Return (X, Y) of the center of cell containing provided text 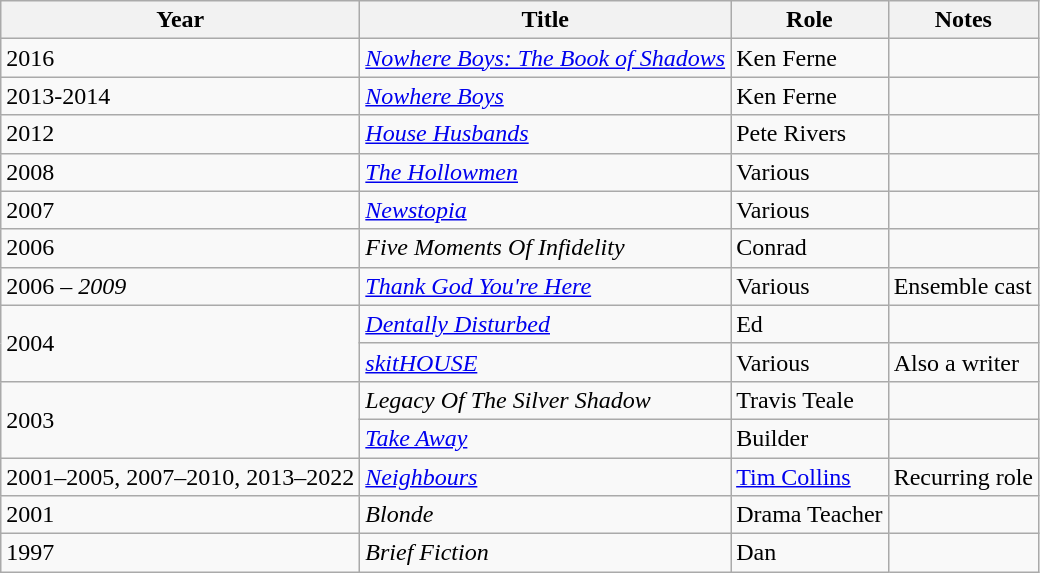
2004 (180, 343)
1997 (180, 553)
Brief Fiction (546, 553)
Drama Teacher (810, 515)
Newstopia (546, 210)
2007 (180, 210)
Travis Teale (810, 400)
Recurring role (963, 477)
Builder (810, 438)
Conrad (810, 248)
Take Away (546, 438)
Tim Collins (810, 477)
The Hollowmen (546, 172)
2006 – 2009 (180, 286)
2012 (180, 134)
Nowhere Boys (546, 96)
2001 (180, 515)
2016 (180, 58)
Neighbours (546, 477)
Dan (810, 553)
Title (546, 20)
Dentally Disturbed (546, 324)
Five Moments Of Infidelity (546, 248)
House Husbands (546, 134)
skitHOUSE (546, 362)
Pete Rivers (810, 134)
Year (180, 20)
Nowhere Boys: The Book of Shadows (546, 58)
2006 (180, 248)
Ed (810, 324)
Role (810, 20)
Blonde (546, 515)
Also a writer (963, 362)
2013-2014 (180, 96)
Thank God You're Here (546, 286)
Legacy Of The Silver Shadow (546, 400)
2008 (180, 172)
Notes (963, 20)
2003 (180, 419)
Ensemble cast (963, 286)
2001–2005, 2007–2010, 2013–2022 (180, 477)
